For the text-containing cell, return its midpoint in [x, y] coordinate format. 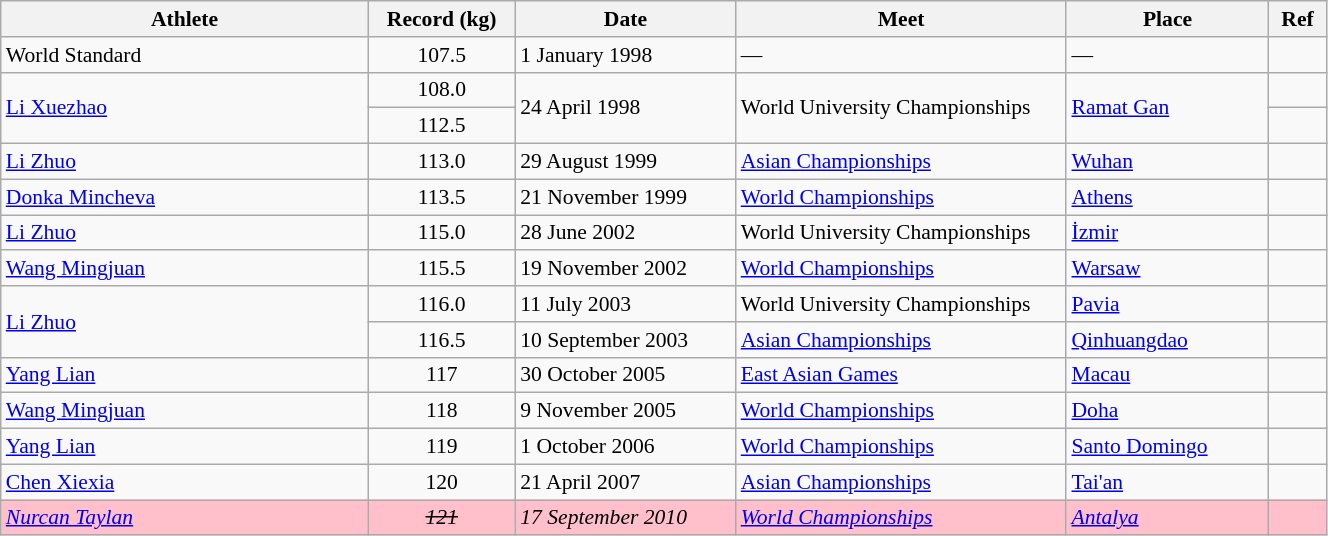
World Standard [184, 55]
Qinhuangdao [1167, 340]
119 [442, 447]
113.5 [442, 197]
116.5 [442, 340]
121 [442, 518]
East Asian Games [902, 375]
Pavia [1167, 304]
113.0 [442, 162]
Li Xuezhao [184, 108]
21 November 1999 [625, 197]
118 [442, 411]
10 September 2003 [625, 340]
11 July 2003 [625, 304]
115.0 [442, 233]
30 October 2005 [625, 375]
115.5 [442, 269]
Chen Xiexia [184, 482]
1 January 1998 [625, 55]
Santo Domingo [1167, 447]
9 November 2005 [625, 411]
Meet [902, 19]
112.5 [442, 126]
17 September 2010 [625, 518]
Warsaw [1167, 269]
24 April 1998 [625, 108]
Place [1167, 19]
Tai'an [1167, 482]
120 [442, 482]
Doha [1167, 411]
Athens [1167, 197]
Nurcan Taylan [184, 518]
1 October 2006 [625, 447]
108.0 [442, 90]
28 June 2002 [625, 233]
21 April 2007 [625, 482]
117 [442, 375]
Date [625, 19]
Donka Mincheva [184, 197]
107.5 [442, 55]
Wuhan [1167, 162]
Athlete [184, 19]
Record (kg) [442, 19]
116.0 [442, 304]
Antalya [1167, 518]
19 November 2002 [625, 269]
Ref [1298, 19]
İzmir [1167, 233]
Macau [1167, 375]
29 August 1999 [625, 162]
Ramat Gan [1167, 108]
